Return (X, Y) of the center of cell containing provided text 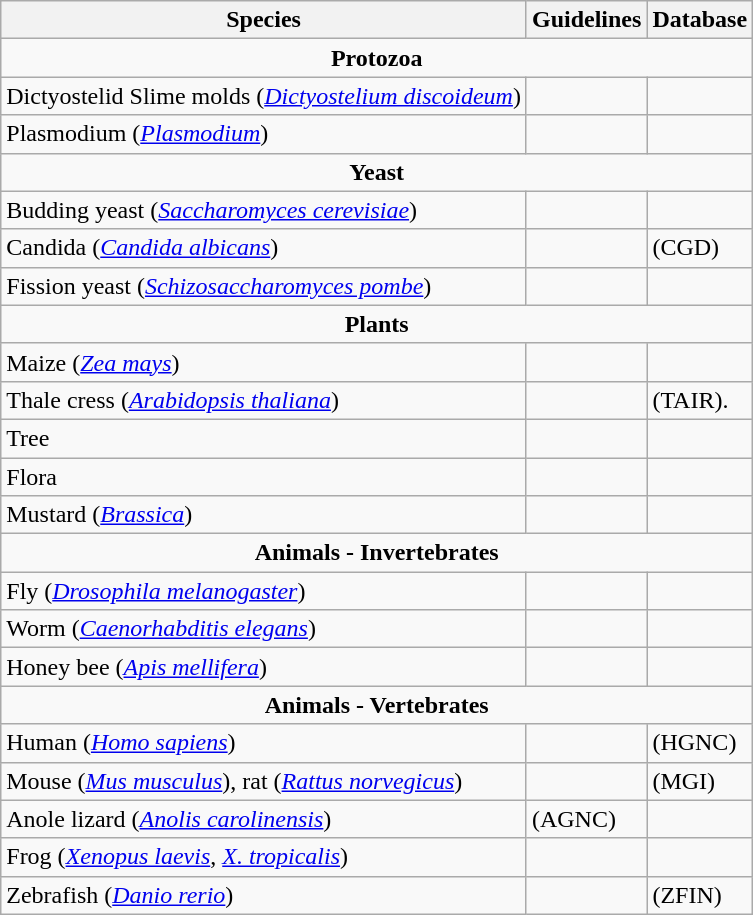
Human (Homo sapiens) (264, 743)
Maize (Zea mays) (264, 362)
Honey bee (Apis mellifera) (264, 667)
Zebrafish (Danio rerio) (264, 895)
(CGD) (700, 248)
Guidelines (586, 20)
Worm (Caenorhabditis elegans) (264, 629)
(AGNC) (586, 819)
Species (264, 20)
Mouse (Mus musculus), rat (Rattus norvegicus) (264, 781)
Fission yeast (Schizosaccharomyces pombe) (264, 286)
(ZFIN) (700, 895)
(HGNC) (700, 743)
(TAIR). (700, 400)
Frog (Xenopus laevis, X. tropicalis) (264, 857)
Tree (264, 438)
Plasmodium (Plasmodium) (264, 134)
Anole lizard (Anolis carolinensis) (264, 819)
Animals - Invertebrates (377, 553)
Yeast (377, 172)
Candida (Candida albicans) (264, 248)
Plants (377, 324)
Protozoa (377, 58)
Mustard (Brassica) (264, 515)
Budding yeast (Saccharomyces cerevisiae) (264, 210)
Dictyostelid Slime molds (Dictyostelium discoideum) (264, 96)
Fly (Drosophila melanogaster) (264, 591)
Thale cress (Arabidopsis thaliana) (264, 400)
Animals - Vertebrates (377, 705)
Flora (264, 477)
Database (700, 20)
(MGI) (700, 781)
